Extract the [x, y] coordinate from the center of the cell holding the provided text.  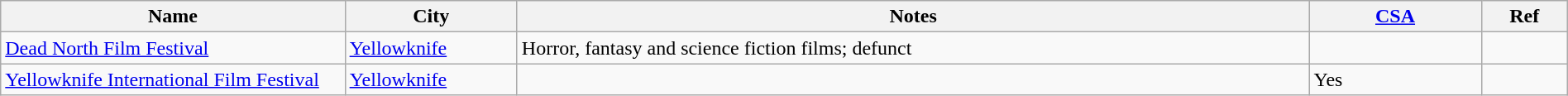
Name [173, 17]
Yellowknife International Film Festival [173, 79]
City [431, 17]
Dead North Film Festival [173, 48]
Ref [1524, 17]
CSA [1395, 17]
Yes [1395, 79]
Notes [913, 17]
Horror, fantasy and science fiction films; defunct [913, 48]
